Detect which cell encompasses the target text, then output its (x, y) center coordinate. 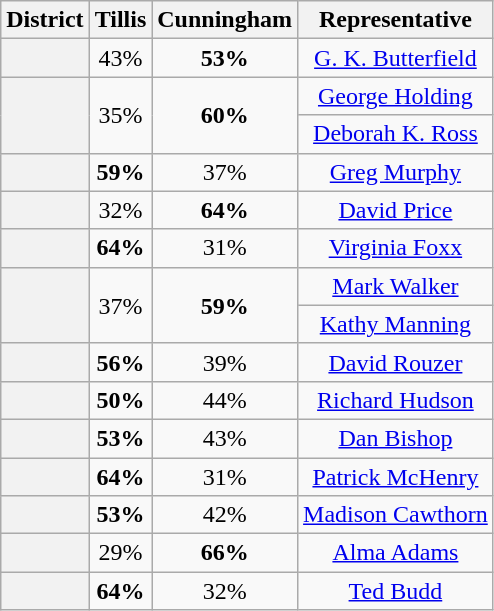
60% (225, 115)
Representative (396, 20)
66% (225, 553)
Deborah K. Ross (396, 134)
David Rouzer (396, 362)
Richard Hudson (396, 400)
56% (120, 362)
Tillis (120, 20)
29% (120, 553)
50% (120, 400)
Patrick McHenry (396, 477)
Cunningham (225, 20)
44% (225, 400)
Virginia Foxx (396, 248)
District (45, 20)
39% (225, 362)
Dan Bishop (396, 438)
George Holding (396, 96)
Alma Adams (396, 553)
42% (225, 515)
Madison Cawthorn (396, 515)
Mark Walker (396, 286)
35% (120, 115)
David Price (396, 210)
Ted Budd (396, 591)
G. K. Butterfield (396, 58)
Kathy Manning (396, 324)
Greg Murphy (396, 172)
